Extract the [X, Y] coordinate from the center of the cell holding the provided text.  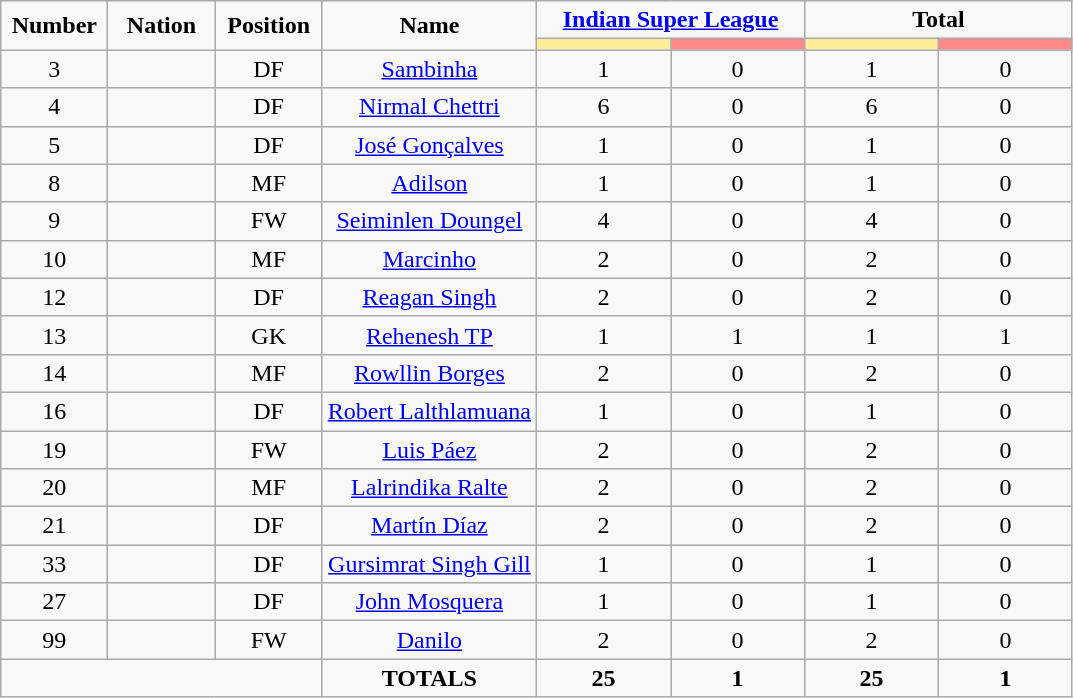
3 [54, 69]
Name [429, 26]
16 [54, 411]
Rehenesh TP [429, 335]
9 [54, 221]
José Gonçalves [429, 145]
Marcinho [429, 259]
21 [54, 526]
Indian Super League [671, 20]
Rowllin Borges [429, 373]
Number [54, 26]
13 [54, 335]
Martín Díaz [429, 526]
20 [54, 488]
Position [268, 26]
33 [54, 564]
27 [54, 602]
5 [54, 145]
Luis Páez [429, 449]
Nirmal Chettri [429, 107]
10 [54, 259]
Nation [162, 26]
Lalrindika Ralte [429, 488]
TOTALS [429, 678]
12 [54, 297]
Seiminlen Doungel [429, 221]
Robert Lalthlamuana [429, 411]
8 [54, 183]
GK [268, 335]
14 [54, 373]
Total [938, 20]
Gursimrat Singh Gill [429, 564]
99 [54, 640]
19 [54, 449]
John Mosquera [429, 602]
Danilo [429, 640]
Adilson [429, 183]
Reagan Singh [429, 297]
Sambinha [429, 69]
